Provide the (X, Y) coordinate of the cell's center where the given text is located.  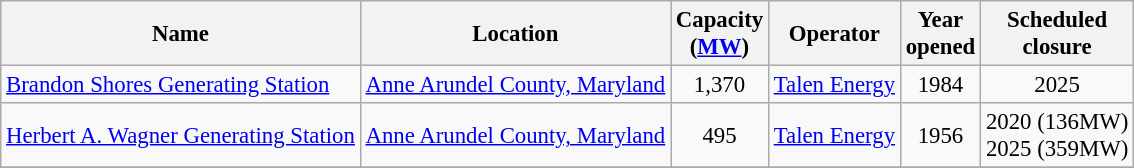
1984 (940, 85)
Name (180, 34)
Yearopened (940, 34)
Capacity(MW) (719, 34)
Operator (834, 34)
2025 (1058, 85)
Brandon Shores Generating Station (180, 85)
1956 (940, 136)
2020 (136MW)2025 (359MW) (1058, 136)
Location (515, 34)
Herbert A. Wagner Generating Station (180, 136)
Scheduledclosure (1058, 34)
495 (719, 136)
1,370 (719, 85)
